Find where the given text appears and provide that cell's center as [X, Y] coordinate. 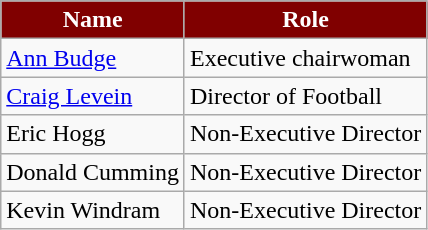
Craig Levein [93, 96]
Donald Cumming [93, 172]
Executive chairwoman [305, 58]
Role [305, 20]
Eric Hogg [93, 134]
Director of Football [305, 96]
Kevin Windram [93, 210]
Ann Budge [93, 58]
Name [93, 20]
